Extract the (X, Y) coordinate from the center of the cell holding the provided text.  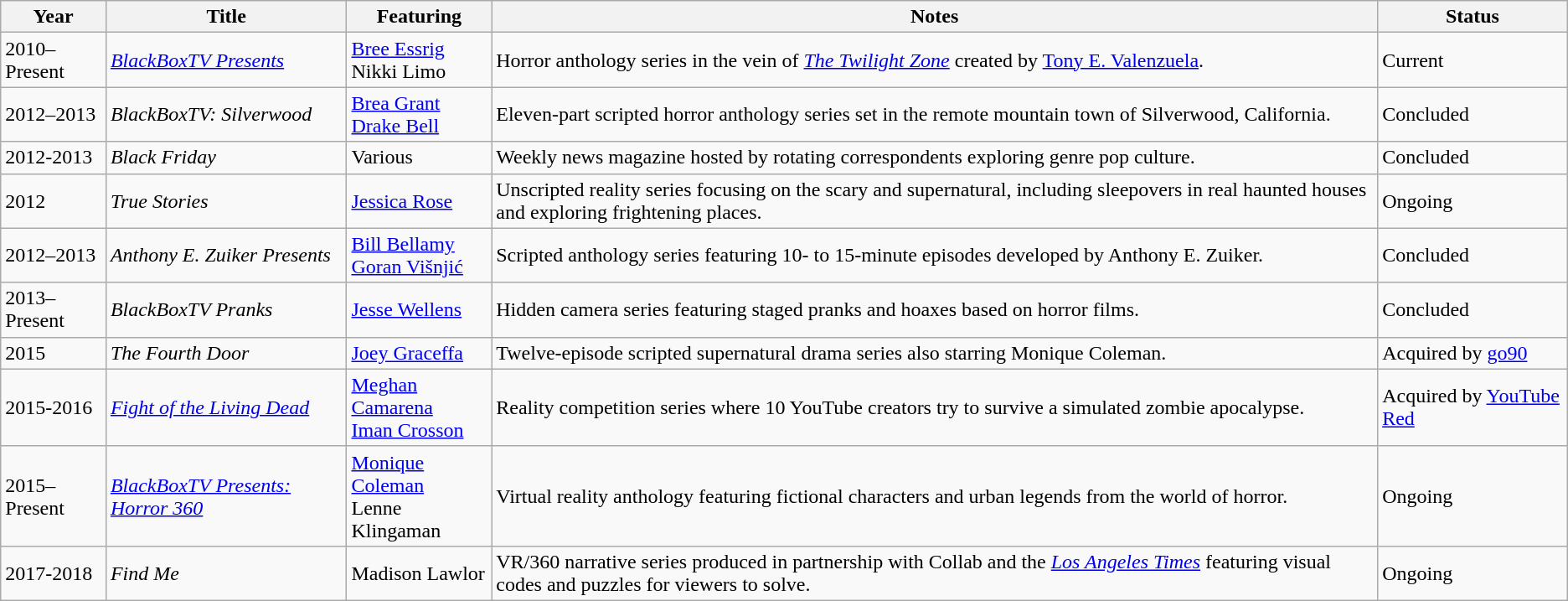
2017-2018 (54, 573)
Madison Lawlor (419, 573)
Hidden camera series featuring staged pranks and hoaxes based on horror films. (935, 310)
2015–Present (54, 496)
Year (54, 17)
Unscripted reality series focusing on the scary and supernatural, including sleepovers in real haunted houses and exploring frightening places. (935, 201)
Bree EssrigNikki Limo (419, 60)
Brea GrantDrake Bell (419, 114)
Eleven-part scripted horror anthology series set in the remote mountain town of Silverwood, California. (935, 114)
Horror anthology series in the vein of The Twilight Zone created by Tony E. Valenzuela. (935, 60)
2012 (54, 201)
Monique ColemanLenne Klingaman (419, 496)
Jesse Wellens (419, 310)
Find Me (226, 573)
Featuring (419, 17)
Acquired by go90 (1473, 353)
BlackBoxTV: Silverwood (226, 114)
BlackBoxTV Presents (226, 60)
Anthony E. Zuiker Presents (226, 255)
True Stories (226, 201)
2010–Present (54, 60)
Fight of the Living Dead (226, 407)
Virtual reality anthology featuring fictional characters and urban legends from the world of horror. (935, 496)
Meghan CamarenaIman Crosson (419, 407)
Notes (935, 17)
Weekly news magazine hosted by rotating correspondents exploring genre pop culture. (935, 158)
The Fourth Door (226, 353)
Twelve-episode scripted supernatural drama series also starring Monique Coleman. (935, 353)
2013–Present (54, 310)
2015-2016 (54, 407)
Joey Graceffa (419, 353)
Jessica Rose (419, 201)
Scripted anthology series featuring 10- to 15-minute episodes developed by Anthony E. Zuiker. (935, 255)
2012-2013 (54, 158)
Reality competition series where 10 YouTube creators try to survive a simulated zombie apocalypse. (935, 407)
Title (226, 17)
VR/360 narrative series produced in partnership with Collab and the Los Angeles Times featuring visual codes and puzzles for viewers to solve. (935, 573)
BlackBoxTV Presents: Horror 360 (226, 496)
Bill BellamyGoran Višnjić (419, 255)
Current (1473, 60)
Various (419, 158)
BlackBoxTV Pranks (226, 310)
Status (1473, 17)
Black Friday (226, 158)
Acquired by YouTube Red (1473, 407)
2015 (54, 353)
